Return the (x, y) coordinate for the center point of the cell that contains the specified text.  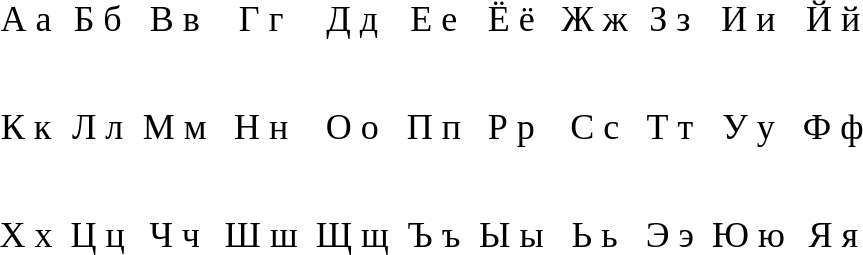
Н н (261, 126)
С с (594, 126)
Л л (98, 126)
Т т (670, 126)
Р р (511, 126)
О о (352, 126)
М м (174, 126)
П п (434, 126)
У у (748, 126)
